Identify which cell holds the provided text, then report its [X, Y] central coordinate. 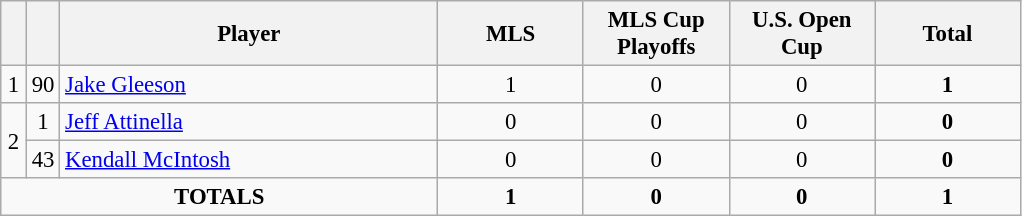
43 [42, 160]
MLS [511, 34]
Kendall McIntosh [249, 160]
Total [948, 34]
Jeff Attinella [249, 122]
2 [14, 140]
90 [42, 85]
TOTALS [220, 197]
Jake Gleeson [249, 85]
U.S. Open Cup [802, 34]
MLS Cup Playoffs [656, 34]
Player [249, 34]
